Return [X, Y] of the center of cell containing provided text 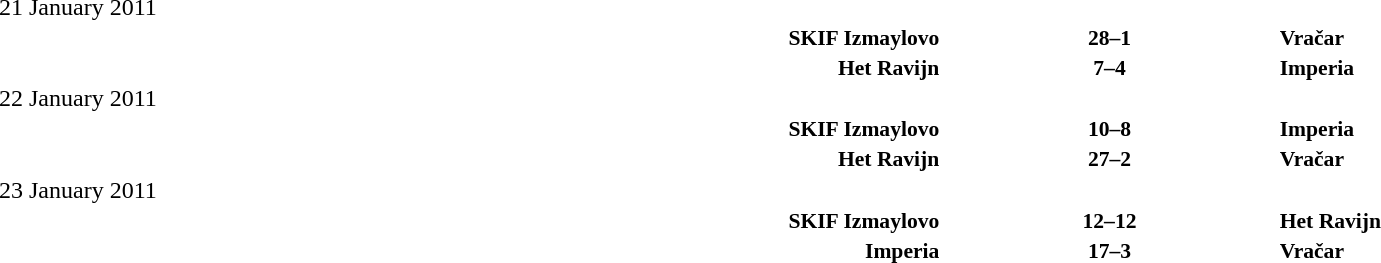
27–2 [1109, 159]
12–12 [1109, 220]
7–4 [1109, 68]
10–8 [1109, 129]
28–1 [1109, 38]
